Detect which cell encompasses the target text, then output its (x, y) center coordinate. 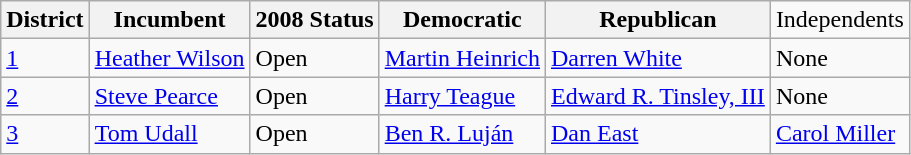
Carol Miller (840, 134)
Harry Teague (462, 96)
Edward R. Tinsley, III (658, 96)
Tom Udall (170, 134)
Dan East (658, 134)
Democratic (462, 20)
3 (45, 134)
Steve Pearce (170, 96)
Republican (658, 20)
Ben R. Luján (462, 134)
1 (45, 58)
2008 Status (314, 20)
Heather Wilson (170, 58)
District (45, 20)
Darren White (658, 58)
2 (45, 96)
Incumbent (170, 20)
Independents (840, 20)
Martin Heinrich (462, 58)
